Identify which cell holds the provided text, then report its (x, y) central coordinate. 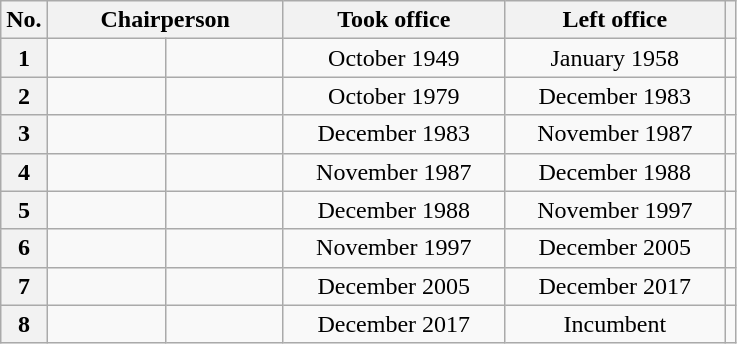
January 1958 (614, 58)
No. (24, 20)
Incumbent (614, 324)
Left office (614, 20)
3 (24, 134)
October 1949 (394, 58)
1 (24, 58)
6 (24, 248)
5 (24, 210)
8 (24, 324)
7 (24, 286)
4 (24, 172)
Chairperson (165, 20)
2 (24, 96)
Took office (394, 20)
October 1979 (394, 96)
